Find where the given text appears and provide that cell's center as (X, Y) coordinate. 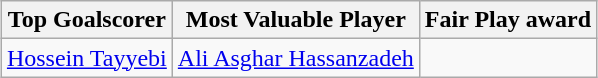
Fair Play award (508, 20)
Hossein Tayyebi (86, 58)
Ali Asghar Hassanzadeh (296, 58)
Top Goalscorer (86, 20)
Most Valuable Player (296, 20)
